Output the [X, Y] coordinate of the center of the cell containing the given text.  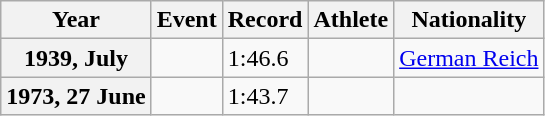
1:43.7 [265, 96]
Athlete [351, 20]
Nationality [469, 20]
German Reich [469, 58]
Year [76, 20]
Record [265, 20]
1973, 27 June [76, 96]
1939, July [76, 58]
Event [186, 20]
1:46.6 [265, 58]
